Detect which cell encompasses the target text, then output its [X, Y] center coordinate. 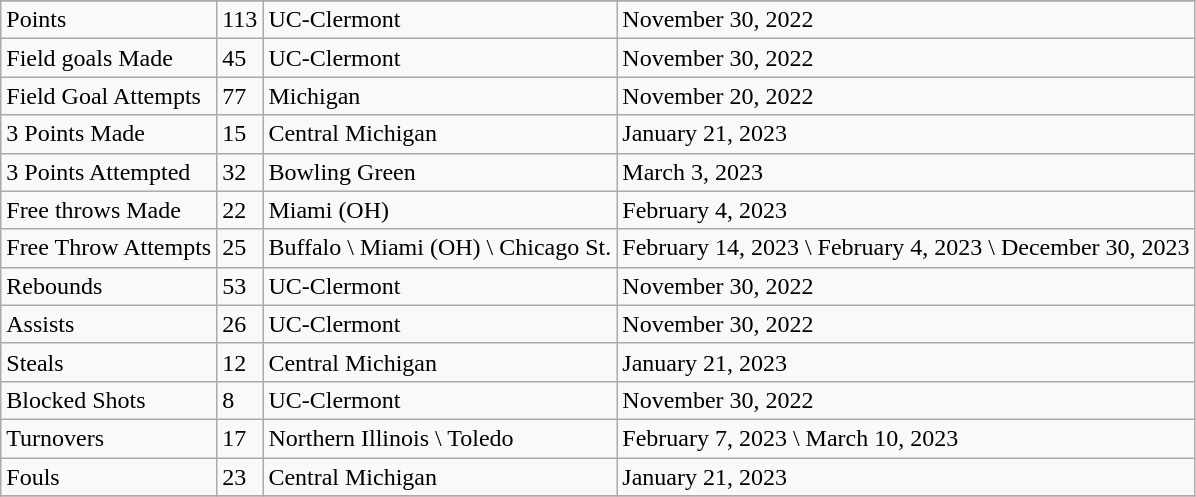
February 14, 2023 \ February 4, 2023 \ December 30, 2023 [906, 248]
Blocked Shots [109, 400]
22 [240, 210]
Fouls [109, 477]
November 20, 2022 [906, 96]
17 [240, 438]
53 [240, 286]
Field Goal Attempts [109, 96]
Michigan [440, 96]
February 7, 2023 \ March 10, 2023 [906, 438]
26 [240, 324]
77 [240, 96]
32 [240, 172]
25 [240, 248]
Steals [109, 362]
113 [240, 20]
Free Throw Attempts [109, 248]
12 [240, 362]
Rebounds [109, 286]
Free throws Made [109, 210]
23 [240, 477]
Points [109, 20]
15 [240, 134]
8 [240, 400]
Field goals Made [109, 58]
Buffalo \ Miami (OH) \ Chicago St. [440, 248]
45 [240, 58]
3 Points Attempted [109, 172]
February 4, 2023 [906, 210]
March 3, 2023 [906, 172]
Turnovers [109, 438]
3 Points Made [109, 134]
Assists [109, 324]
Miami (OH) [440, 210]
Northern Illinois \ Toledo [440, 438]
Bowling Green [440, 172]
